Capture the cell that displays the provided text and extract its (X, Y) central coordinate. 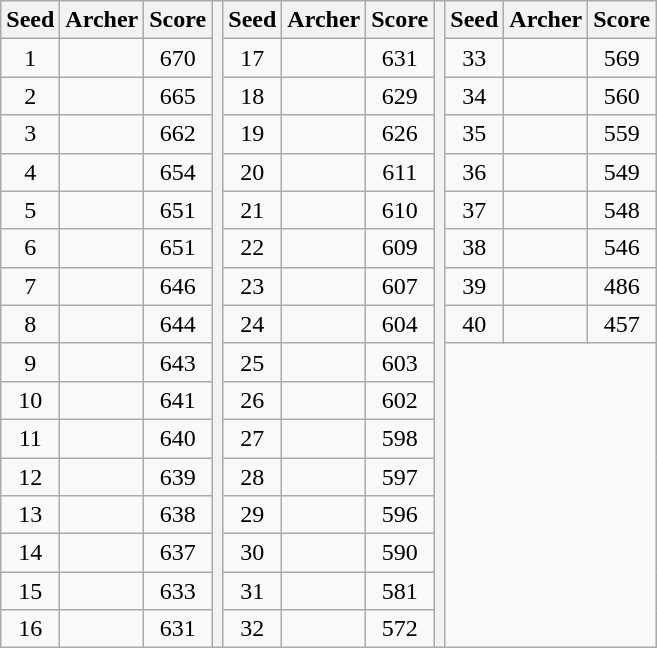
18 (252, 96)
6 (30, 248)
37 (474, 210)
609 (400, 248)
33 (474, 58)
17 (252, 58)
38 (474, 248)
15 (30, 591)
10 (30, 400)
29 (252, 515)
9 (30, 362)
23 (252, 286)
560 (622, 96)
19 (252, 134)
665 (178, 96)
559 (622, 134)
572 (400, 629)
597 (400, 477)
39 (474, 286)
641 (178, 400)
30 (252, 553)
654 (178, 172)
21 (252, 210)
602 (400, 400)
27 (252, 438)
28 (252, 477)
638 (178, 515)
607 (400, 286)
3 (30, 134)
646 (178, 286)
643 (178, 362)
611 (400, 172)
610 (400, 210)
16 (30, 629)
5 (30, 210)
598 (400, 438)
604 (400, 324)
36 (474, 172)
8 (30, 324)
40 (474, 324)
662 (178, 134)
26 (252, 400)
549 (622, 172)
22 (252, 248)
640 (178, 438)
25 (252, 362)
596 (400, 515)
24 (252, 324)
13 (30, 515)
35 (474, 134)
633 (178, 591)
486 (622, 286)
546 (622, 248)
629 (400, 96)
590 (400, 553)
626 (400, 134)
32 (252, 629)
7 (30, 286)
603 (400, 362)
1 (30, 58)
569 (622, 58)
457 (622, 324)
31 (252, 591)
12 (30, 477)
34 (474, 96)
637 (178, 553)
644 (178, 324)
20 (252, 172)
639 (178, 477)
670 (178, 58)
4 (30, 172)
581 (400, 591)
11 (30, 438)
2 (30, 96)
14 (30, 553)
548 (622, 210)
